Locate the cell with the specified text and output its (x, y) center coordinate. 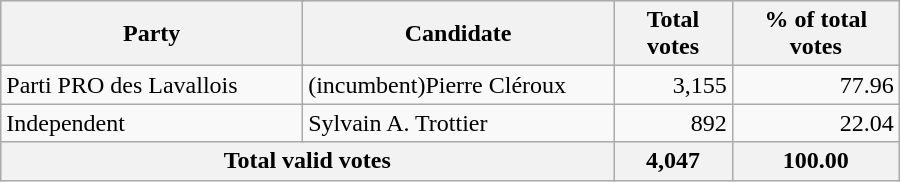
4,047 (674, 161)
Total votes (674, 34)
Candidate (458, 34)
100.00 (816, 161)
22.04 (816, 123)
Total valid votes (308, 161)
Parti PRO des Lavallois (152, 85)
892 (674, 123)
77.96 (816, 85)
Sylvain A. Trottier (458, 123)
3,155 (674, 85)
(incumbent)Pierre Cléroux (458, 85)
% of total votes (816, 34)
Independent (152, 123)
Party (152, 34)
